For the text-containing cell, return its midpoint in (x, y) coordinate format. 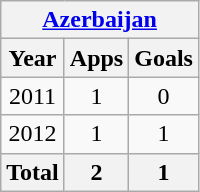
Total (33, 172)
Azerbaijan (100, 20)
Year (33, 58)
2011 (33, 96)
Goals (164, 58)
0 (164, 96)
2 (96, 172)
Apps (96, 58)
2012 (33, 134)
